Return (X, Y) of the center of cell containing provided text 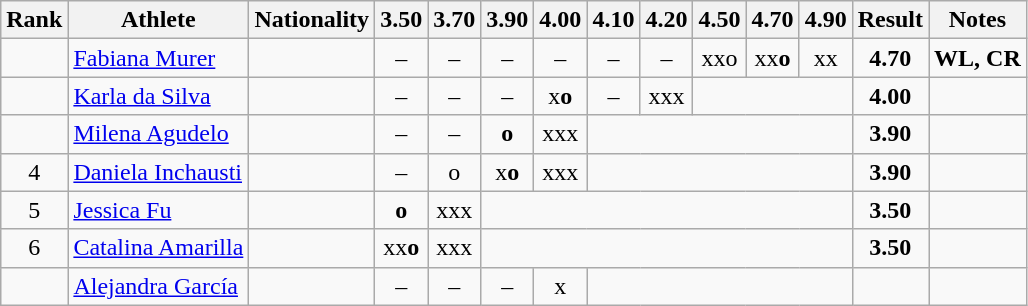
x (560, 286)
4.90 (826, 20)
Fabiana Murer (158, 58)
6 (34, 248)
Milena Agudelo (158, 134)
xx (826, 58)
3.70 (454, 20)
Catalina Amarilla (158, 248)
Alejandra García (158, 286)
4.50 (720, 20)
Nationality (312, 20)
4 (34, 172)
Notes (978, 20)
4.20 (666, 20)
Rank (34, 20)
Karla da Silva (158, 96)
Result (890, 20)
WL, CR (978, 58)
Athlete (158, 20)
4.10 (614, 20)
5 (34, 210)
Jessica Fu (158, 210)
Daniela Inchausti (158, 172)
